Extract the [X, Y] coordinate from the center of the cell holding the provided text.  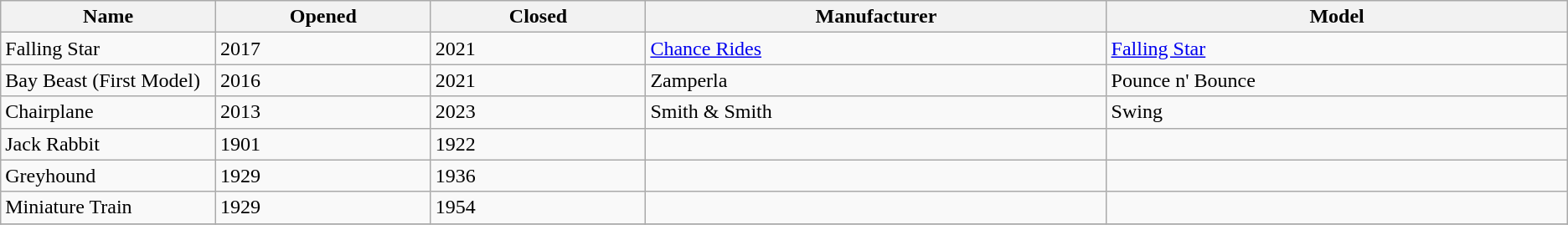
Pounce n' Bounce [1337, 80]
2023 [538, 112]
Model [1337, 17]
Opened [323, 17]
1954 [538, 207]
1922 [538, 144]
Zamperla [876, 80]
Miniature Train [109, 207]
Bay Beast (First Model) [109, 80]
1936 [538, 176]
2017 [323, 49]
Swing [1337, 112]
2016 [323, 80]
Manufacturer [876, 17]
Smith & Smith [876, 112]
Chairplane [109, 112]
Greyhound [109, 176]
Name [109, 17]
1901 [323, 144]
2013 [323, 112]
Jack Rabbit [109, 144]
Closed [538, 17]
Chance Rides [876, 49]
